Pinpoint the cell where the given text exists, returning its [x, y] midpoint coordinate. 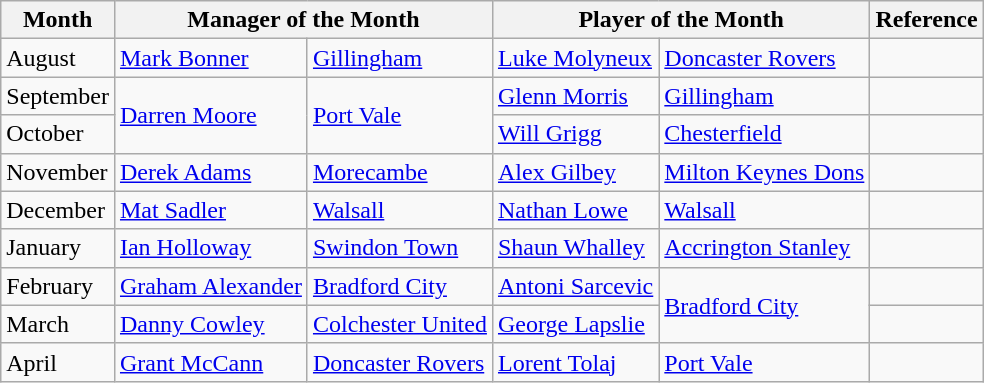
Glenn Morris [575, 96]
Nathan Lowe [575, 210]
November [58, 172]
December [58, 210]
Alex Gilbey [575, 172]
Antoni Sarcevic [575, 286]
Chesterfield [764, 134]
October [58, 134]
September [58, 96]
Player of the Month [680, 20]
Lorent Tolaj [575, 362]
Derek Adams [210, 172]
January [58, 248]
Milton Keynes Dons [764, 172]
Luke Molyneux [575, 58]
Colchester United [400, 324]
Reference [926, 20]
Shaun Whalley [575, 248]
Manager of the Month [303, 20]
Month [58, 20]
Swindon Town [400, 248]
Will Grigg [575, 134]
Accrington Stanley [764, 248]
Danny Cowley [210, 324]
February [58, 286]
Ian Holloway [210, 248]
Grant McCann [210, 362]
Graham Alexander [210, 286]
Mat Sadler [210, 210]
Mark Bonner [210, 58]
March [58, 324]
Morecambe [400, 172]
Darren Moore [210, 115]
August [58, 58]
George Lapslie [575, 324]
April [58, 362]
